Return the [x, y] coordinate for the center point of the cell that contains the specified text.  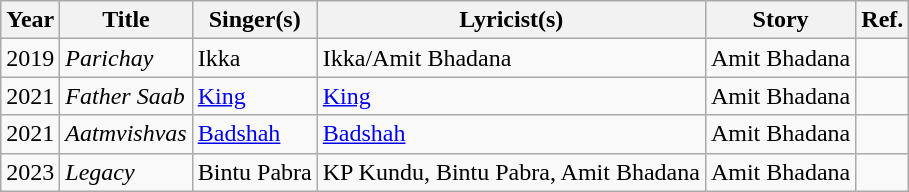
Story [780, 20]
Parichay [126, 58]
Bintu Pabra [254, 172]
Ref. [882, 20]
Legacy [126, 172]
2019 [30, 58]
KP Kundu, Bintu Pabra, Amit Bhadana [511, 172]
Lyricist(s) [511, 20]
Ikka [254, 58]
Singer(s) [254, 20]
Year [30, 20]
Father Saab [126, 96]
Title [126, 20]
2023 [30, 172]
Ikka/Amit Bhadana [511, 58]
Aatmvishvas [126, 134]
